Return the [X, Y] coordinate for the center point of the cell that contains the specified text.  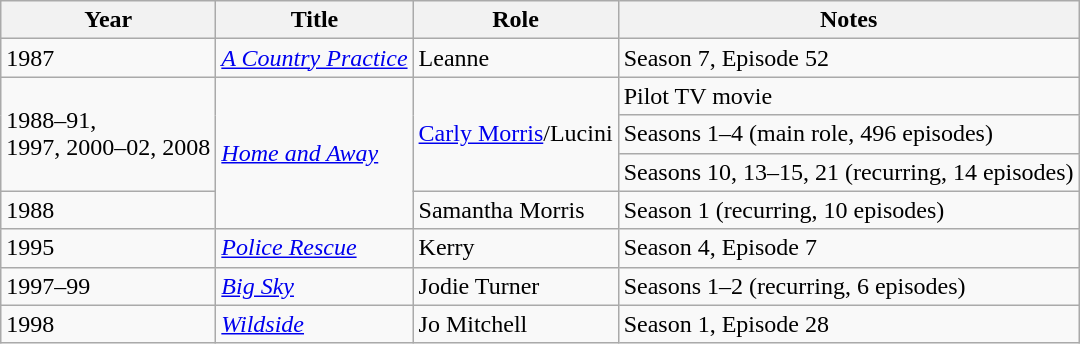
Seasons 1–2 (recurring, 6 episodes) [848, 286]
Kerry [516, 248]
Wildside [314, 324]
Jodie Turner [516, 286]
1988 [108, 210]
Season 7, Episode 52 [848, 58]
Leanne [516, 58]
Seasons 1–4 (main role, 496 episodes) [848, 134]
1998 [108, 324]
Title [314, 20]
Carly Morris/Lucini [516, 134]
Season 1, Episode 28 [848, 324]
Season 4, Episode 7 [848, 248]
A Country Practice [314, 58]
Notes [848, 20]
1987 [108, 58]
Seasons 10, 13–15, 21 (recurring, 14 episodes) [848, 172]
Season 1 (recurring, 10 episodes) [848, 210]
Samantha Morris [516, 210]
Role [516, 20]
1988–91,1997, 2000–02, 2008 [108, 134]
Jo Mitchell [516, 324]
1995 [108, 248]
Police Rescue [314, 248]
Pilot TV movie [848, 96]
1997–99 [108, 286]
Big Sky [314, 286]
Year [108, 20]
Home and Away [314, 153]
